Detect which cell encompasses the target text, then output its (x, y) center coordinate. 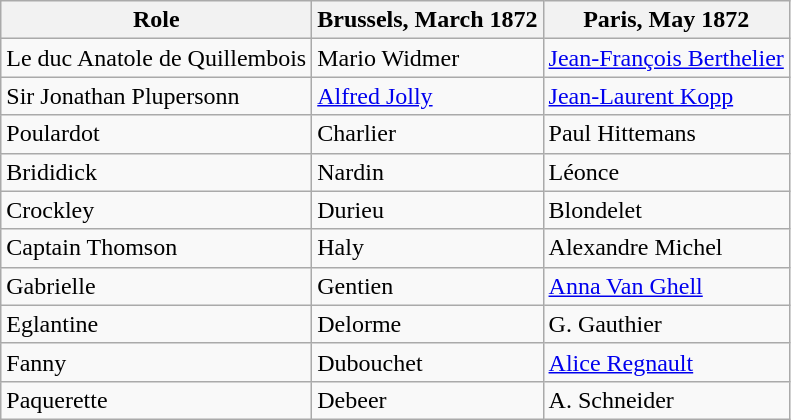
Anna Van Ghell (666, 286)
Mario Widmer (428, 58)
A. Schneider (666, 400)
Sir Jonathan Plupersonn (156, 96)
Crockley (156, 210)
Haly (428, 248)
Jean-Laurent Kopp (666, 96)
Fanny (156, 362)
Debeer (428, 400)
Gentien (428, 286)
Eglantine (156, 324)
Alfred Jolly (428, 96)
Nardin (428, 172)
Paquerette (156, 400)
G. Gauthier (666, 324)
Paris, May 1872 (666, 20)
Gabrielle (156, 286)
Le duc Anatole de Quillembois (156, 58)
Dubouchet (428, 362)
Delorme (428, 324)
Léonce (666, 172)
Jean-François Berthelier (666, 58)
Brididick (156, 172)
Durieu (428, 210)
Poulardot (156, 134)
Paul Hittemans (666, 134)
Alice Regnault (666, 362)
Alexandre Michel (666, 248)
Captain Thomson (156, 248)
Role (156, 20)
Charlier (428, 134)
Brussels, March 1872 (428, 20)
Blondelet (666, 210)
